Capture the cell that displays the provided text and extract its [X, Y] central coordinate. 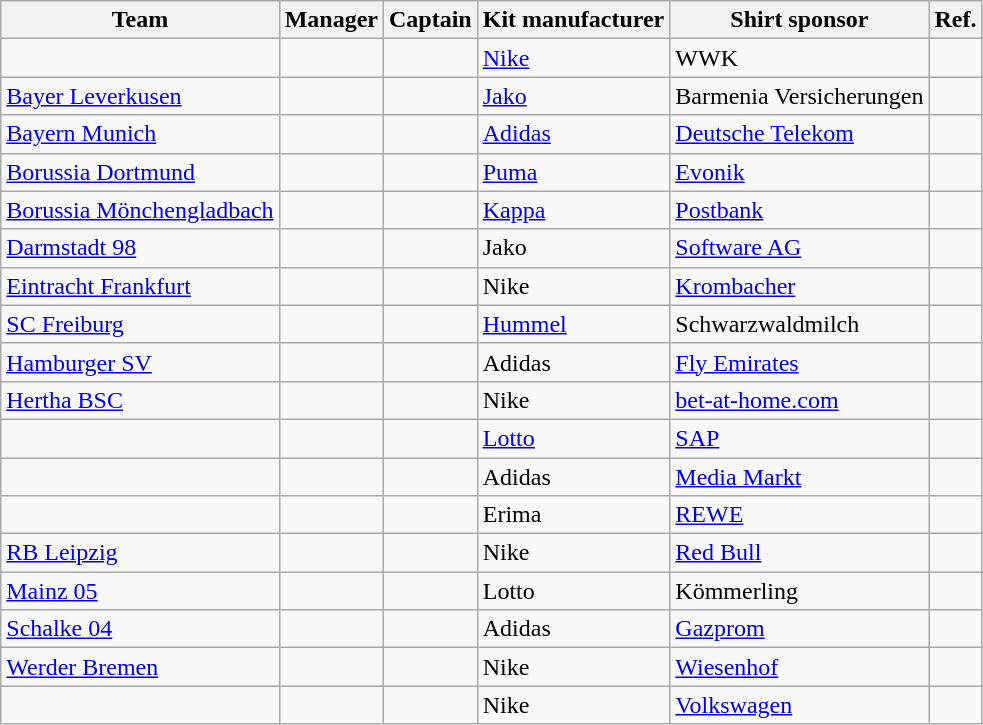
Schwarzwaldmilch [800, 324]
Kömmerling [800, 591]
Wiesenhof [800, 667]
Werder Bremen [140, 667]
Hamburger SV [140, 362]
Hummel [574, 324]
Mainz 05 [140, 591]
Krombacher [800, 286]
Red Bull [800, 553]
Media Markt [800, 477]
Eintracht Frankfurt [140, 286]
Evonik [800, 172]
Puma [574, 172]
WWK [800, 58]
Volkswagen [800, 705]
Erima [574, 515]
Shirt sponsor [800, 20]
bet-at-home.com [800, 400]
Team [140, 20]
Bayer Leverkusen [140, 96]
Schalke 04 [140, 629]
Darmstadt 98 [140, 248]
Fly Emirates [800, 362]
Software AG [800, 248]
Kappa [574, 210]
Hertha BSC [140, 400]
SC Freiburg [140, 324]
Captain [430, 20]
Deutsche Telekom [800, 134]
Ref. [956, 20]
Bayern Munich [140, 134]
Borussia Dortmund [140, 172]
Gazprom [800, 629]
Borussia Mönchengladbach [140, 210]
Barmenia Versicherungen [800, 96]
Kit manufacturer [574, 20]
Manager [331, 20]
Postbank [800, 210]
REWE [800, 515]
SAP [800, 438]
RB Leipzig [140, 553]
